For the text-containing cell, return its midpoint in [x, y] coordinate format. 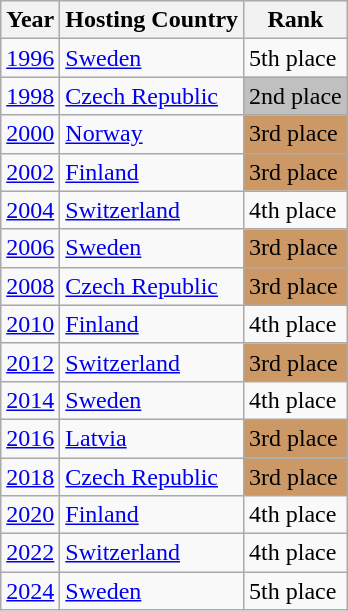
1996 [30, 58]
1998 [30, 96]
Hosting Country [152, 20]
2024 [30, 591]
2020 [30, 515]
2016 [30, 438]
Norway [152, 134]
2014 [30, 400]
2002 [30, 172]
2004 [30, 210]
2nd place [296, 96]
2010 [30, 324]
2022 [30, 553]
2012 [30, 362]
Year [30, 20]
2006 [30, 248]
2000 [30, 134]
2018 [30, 477]
Rank [296, 20]
Latvia [152, 438]
2008 [30, 286]
